Return the (x, y) coordinate for the center point of the cell that contains the specified text.  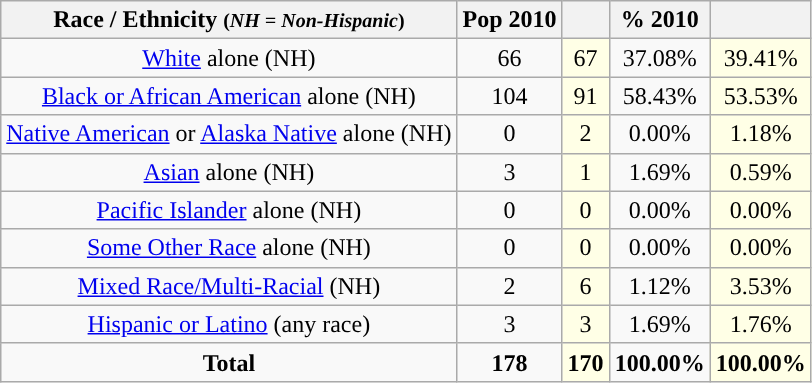
37.08% (660, 58)
Asian alone (NH) (229, 172)
0.59% (760, 172)
Pacific Islander alone (NH) (229, 210)
39.41% (760, 58)
Black or African American alone (NH) (229, 96)
1 (586, 172)
1.12% (660, 286)
91 (586, 96)
White alone (NH) (229, 58)
1.76% (760, 324)
% 2010 (660, 20)
1.18% (760, 134)
53.53% (760, 96)
67 (586, 58)
Native American or Alaska Native alone (NH) (229, 134)
104 (510, 96)
Hispanic or Latino (any race) (229, 324)
Pop 2010 (510, 20)
58.43% (660, 96)
170 (586, 362)
Race / Ethnicity (NH = Non-Hispanic) (229, 20)
6 (586, 286)
178 (510, 362)
Some Other Race alone (NH) (229, 248)
Mixed Race/Multi-Racial (NH) (229, 286)
Total (229, 362)
3.53% (760, 286)
66 (510, 58)
